Pinpoint the cell where the given text exists, returning its (x, y) midpoint coordinate. 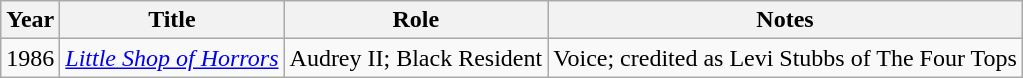
1986 (30, 58)
Title (172, 20)
Voice; credited as Levi Stubbs of The Four Tops (786, 58)
Year (30, 20)
Notes (786, 20)
Audrey II; Black Resident (416, 58)
Role (416, 20)
Little Shop of Horrors (172, 58)
